Find where the given text appears and provide that cell's center as [X, Y] coordinate. 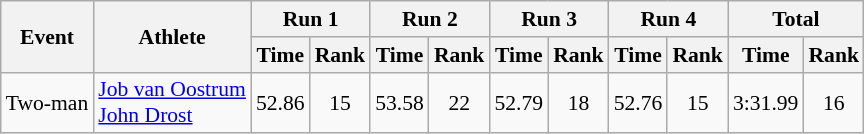
Athlete [172, 36]
Run 1 [310, 19]
53.58 [400, 102]
52.76 [638, 102]
52.79 [518, 102]
52.86 [280, 102]
Two-man [48, 102]
Run 3 [548, 19]
22 [460, 102]
3:31.99 [766, 102]
Event [48, 36]
Total [796, 19]
Run 4 [668, 19]
18 [578, 102]
16 [834, 102]
Job van OostrumJohn Drost [172, 102]
Run 2 [430, 19]
